Provide the [X, Y] coordinate of the cell's center where the given text is located.  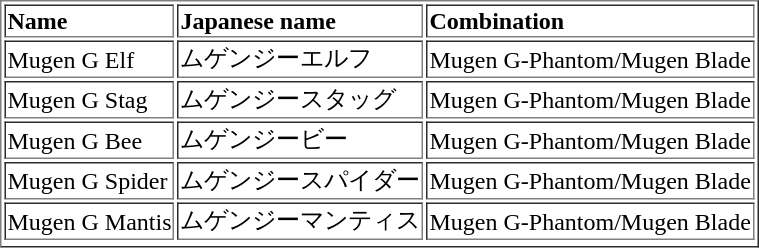
ムゲンジースタッグ [300, 100]
Mugen G Bee [89, 141]
ムゲンジービー [300, 141]
ムゲンジースパイダー [300, 181]
ムゲンジーマンティス [300, 221]
Mugen G Stag [89, 100]
Combination [590, 20]
Mugen G Elf [89, 59]
Japanese name [300, 20]
Name [89, 20]
ムゲンジーエルフ [300, 59]
Mugen G Spider [89, 181]
Mugen G Mantis [89, 221]
